Search for the cell housing the specified text and yield its [X, Y] center coordinate. 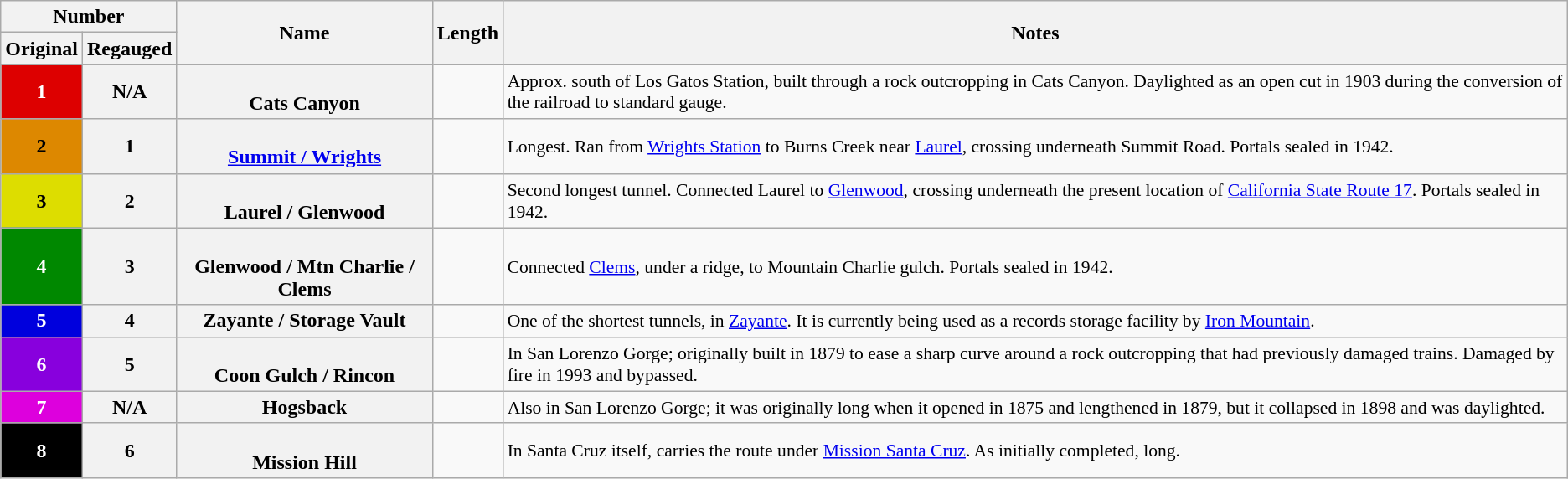
Cats Canyon [305, 92]
Laurel / Glenwood [305, 201]
Mission Hill [305, 451]
One of the shortest tunnels, in Zayante. It is currently being used as a records storage facility by Iron Mountain. [1035, 321]
8 [42, 451]
Glenwood / Mtn Charlie / Clems [305, 266]
Coon Gulch / Rincon [305, 363]
Number [89, 17]
Notes [1035, 33]
Also in San Lorenzo Gorge; it was originally long when it opened in 1875 and lengthened in 1879, but it collapsed in 1898 and was daylighted. [1035, 407]
Hogsback [305, 407]
Connected Clems, under a ridge, to Mountain Charlie gulch. Portals sealed in 1942. [1035, 266]
Regauged [129, 49]
Zayante / Storage Vault [305, 321]
Length [467, 33]
Summit / Wrights [305, 146]
Original [42, 49]
Second longest tunnel. Connected Laurel to Glenwood, crossing underneath the present location of California State Route 17. Portals sealed in 1942. [1035, 201]
Name [305, 33]
In Santa Cruz itself, carries the route under Mission Santa Cruz. As initially completed, long. [1035, 451]
7 [42, 407]
Longest. Ran from Wrights Station to Burns Creek near Laurel, crossing underneath Summit Road. Portals sealed in 1942. [1035, 146]
